Determine the (X, Y) coordinate at the center of the cell enclosing the given text.  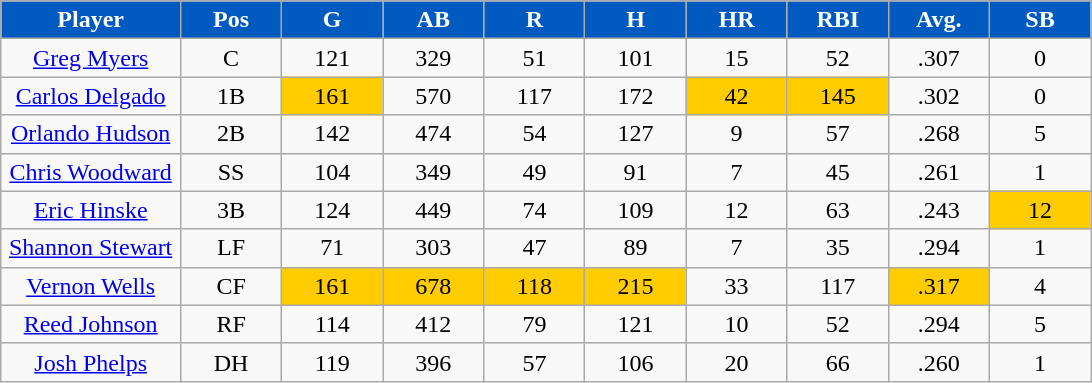
H (636, 20)
4 (1040, 286)
.260 (938, 362)
54 (534, 134)
118 (534, 286)
RBI (838, 20)
RF (232, 324)
449 (434, 210)
51 (534, 58)
79 (534, 324)
127 (636, 134)
35 (838, 248)
106 (636, 362)
45 (838, 172)
DH (232, 362)
Reed Johnson (91, 324)
172 (636, 96)
Vernon Wells (91, 286)
LF (232, 248)
47 (534, 248)
42 (736, 96)
1B (232, 96)
303 (434, 248)
R (534, 20)
Josh Phelps (91, 362)
Shannon Stewart (91, 248)
Player (91, 20)
74 (534, 210)
Chris Woodward (91, 172)
396 (434, 362)
.261 (938, 172)
412 (434, 324)
63 (838, 210)
Eric Hinske (91, 210)
.302 (938, 96)
101 (636, 58)
HR (736, 20)
114 (332, 324)
119 (332, 362)
20 (736, 362)
349 (434, 172)
89 (636, 248)
215 (636, 286)
Orlando Hudson (91, 134)
.268 (938, 134)
104 (332, 172)
10 (736, 324)
142 (332, 134)
145 (838, 96)
71 (332, 248)
570 (434, 96)
CF (232, 286)
33 (736, 286)
Avg. (938, 20)
124 (332, 210)
109 (636, 210)
.307 (938, 58)
AB (434, 20)
.317 (938, 286)
Greg Myers (91, 58)
Carlos Delgado (91, 96)
49 (534, 172)
474 (434, 134)
SB (1040, 20)
15 (736, 58)
91 (636, 172)
2B (232, 134)
9 (736, 134)
.243 (938, 210)
C (232, 58)
SS (232, 172)
329 (434, 58)
Pos (232, 20)
66 (838, 362)
G (332, 20)
678 (434, 286)
3B (232, 210)
